Identify which cell holds the provided text, then report its [x, y] central coordinate. 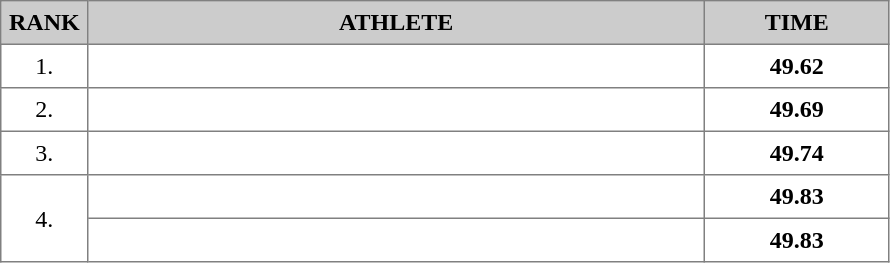
3. [44, 153]
RANK [44, 23]
ATHLETE [396, 23]
1. [44, 66]
4. [44, 218]
49.69 [796, 110]
49.62 [796, 66]
TIME [796, 23]
49.74 [796, 153]
2. [44, 110]
